Locate the cell with the specified text and output its [X, Y] center coordinate. 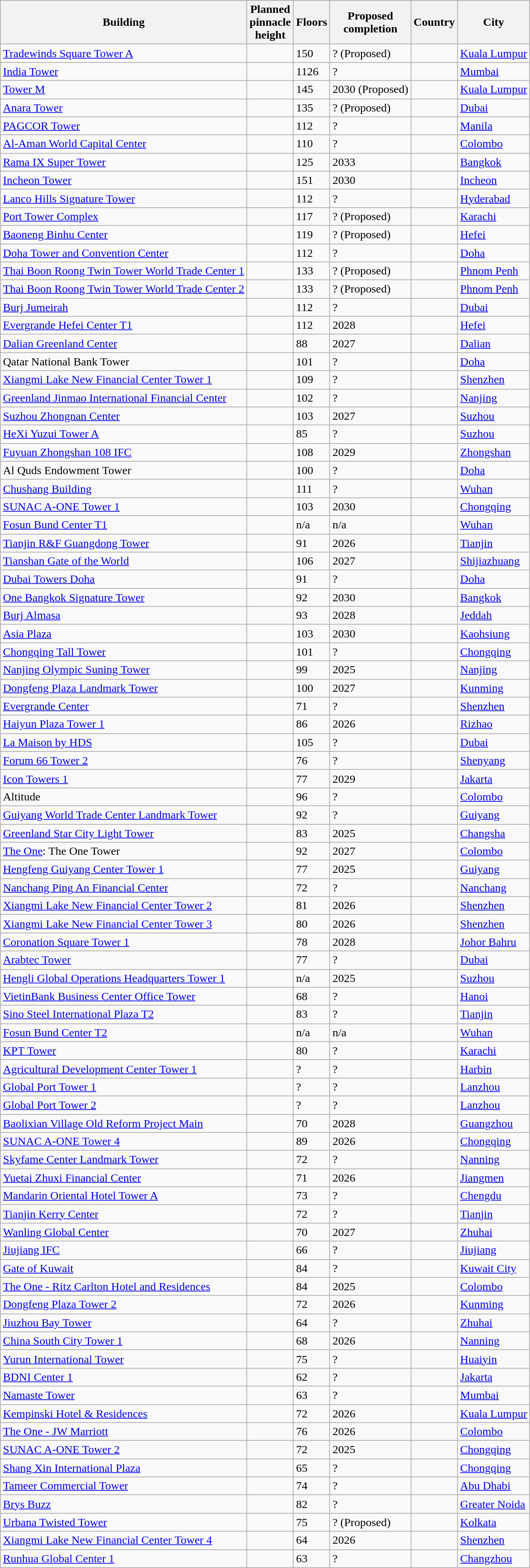
Abu Dhabi [494, 1486]
Incheon Tower [124, 180]
Altitude [124, 797]
111 [311, 488]
78 [311, 942]
Hengli Global Operations Headquarters Tower 1 [124, 978]
Al-Aman World Capital Center [124, 144]
Dongfeng Plaza Landmark Tower [124, 688]
Shenyang [494, 760]
Jiuzhou Bay Tower [124, 1323]
Chongqing Tall Tower [124, 652]
Dalian [494, 344]
Hengfeng Guiyang Center Tower 1 [124, 870]
Namaste Tower [124, 1395]
Tianjin Kerry Center [124, 1214]
117 [311, 216]
City [494, 22]
Huaiyin [494, 1359]
Jiangmen [494, 1178]
Dalian Greenland Center [124, 344]
The One - Ritz Carlton Hotel and Residences [124, 1286]
108 [311, 452]
KPT Tower [124, 1051]
81 [311, 906]
Nanchang [494, 888]
Incheon [494, 180]
102 [311, 398]
109 [311, 380]
Thai Boon Roong Twin Tower World Trade Center 2 [124, 289]
2030 (Proposed) [370, 90]
106 [311, 561]
Kuwait City [494, 1268]
Plannedpinnacleheight [270, 22]
Burj Jumeirah [124, 307]
Shang Xin International Plaza [124, 1468]
66 [311, 1250]
Qatar National Bank Tower [124, 362]
Burj Almasa [124, 616]
Fuyuan Zhongshan 108 IFC [124, 452]
Coronation Square Tower 1 [124, 942]
Proposedcompletion [370, 22]
Tameer Commercial Tower [124, 1486]
Yuetai Zhuxi Financial Center [124, 1178]
Asia Plaza [124, 634]
74 [311, 1486]
Suzhou Zhongnan Center [124, 416]
Brys Buzz [124, 1504]
Evergrande Center [124, 706]
Port Tower Complex [124, 216]
Doha Tower and Convention Center [124, 253]
Thai Boon Roong Twin Tower World Trade Center 1 [124, 271]
La Maison by HDS [124, 742]
Agricultural Development Center Tower 1 [124, 1069]
China South City Tower 1 [124, 1341]
Kaohsiung [494, 634]
Xiangmi Lake New Financial Center Tower 1 [124, 380]
Dubai Towers Doha [124, 579]
73 [311, 1196]
Tianjin R&F Guangdong Tower [124, 543]
Jiujiang IFC [124, 1250]
150 [311, 53]
Xiangmi Lake New Financial Center Tower 3 [124, 924]
62 [311, 1377]
Nanchang Ping An Financial Center [124, 888]
Haiyun Plaza Tower 1 [124, 724]
Manila [494, 126]
119 [311, 234]
Shijiazhuang [494, 561]
Arabtec Tower [124, 960]
Chengdu [494, 1196]
The One - JW Marriott [124, 1432]
Hanoi [494, 996]
Johor Bahru [494, 942]
145 [311, 90]
Global Port Tower 1 [124, 1087]
Fosun Bund Center T2 [124, 1032]
SUNAC A-ONE Tower 4 [124, 1142]
Kolkata [494, 1522]
Xiangmi Lake New Financial Center Tower 2 [124, 906]
Changsha [494, 833]
Changzhou [494, 1558]
Baoneng Binhu Center [124, 234]
Guiyang World Trade Center Landmark Tower [124, 815]
135 [311, 108]
Chushang Building [124, 488]
SUNAC A-ONE Tower 2 [124, 1450]
Greenland Jinmao International Financial Center [124, 398]
Forum 66 Tower 2 [124, 760]
65 [311, 1468]
Kempinski Hotel & Residences [124, 1414]
88 [311, 344]
Icon Towers 1 [124, 779]
Hyderabad [494, 198]
Global Port Tower 2 [124, 1105]
The One: The One Tower [124, 851]
105 [311, 742]
Lanco Hills Signature Tower [124, 198]
Greater Noida [494, 1504]
Sino Steel International Plaza T2 [124, 1014]
Xiangmi Lake New Financial Center Tower 4 [124, 1540]
VietinBank Business Center Office Tower [124, 996]
Country [434, 22]
Tianshan Gate of the World [124, 561]
Baolixian Village Old Reform Project Main [124, 1123]
Urbana Twisted Tower [124, 1522]
PAGCOR Tower [124, 126]
Wanling Global Center [124, 1232]
Floors [311, 22]
86 [311, 724]
Nanjing Olympic Suning Tower [124, 670]
96 [311, 797]
93 [311, 616]
Harbin [494, 1069]
82 [311, 1504]
One Bangkok Signature Tower [124, 597]
India Tower [124, 71]
Skyfame Center Landmark Tower [124, 1160]
Al Quds Endowment Tower [124, 470]
125 [311, 162]
Rizhao [494, 724]
Yurun International Tower [124, 1359]
Jeddah [494, 616]
Tower M [124, 90]
Gate of Kuwait [124, 1268]
Greenland Star City Light Tower [124, 833]
HeXi Yuzui Tower A [124, 434]
Runhua Global Center 1 [124, 1558]
Zhongshan [494, 452]
BDNI Center 1 [124, 1377]
Tradewinds Square Tower A [124, 53]
Rama IX Super Tower [124, 162]
SUNAC A-ONE Tower 1 [124, 506]
1126 [311, 71]
Building [124, 22]
2033 [370, 162]
151 [311, 180]
Mandarin Oriental Hotel Tower A [124, 1196]
Dongfeng Plaza Tower 2 [124, 1305]
Fosun Bund Center T1 [124, 525]
99 [311, 670]
Evergrande Hefei Center T1 [124, 325]
89 [311, 1142]
110 [311, 144]
Jiujiang [494, 1250]
Guangzhou [494, 1123]
85 [311, 434]
Anara Tower [124, 108]
